Return [X, Y] of the center of cell containing provided text 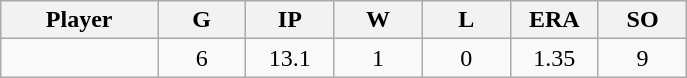
13.1 [290, 58]
9 [642, 58]
ERA [554, 20]
L [466, 20]
6 [202, 58]
1.35 [554, 58]
G [202, 20]
0 [466, 58]
IP [290, 20]
1 [378, 58]
Player [80, 20]
W [378, 20]
SO [642, 20]
